Identify which cell holds the provided text, then report its (X, Y) central coordinate. 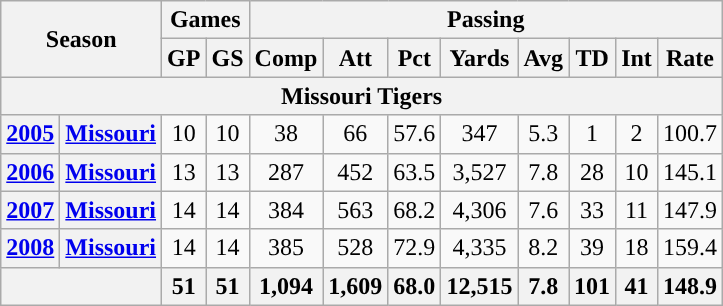
39 (592, 248)
GS (228, 58)
347 (480, 134)
287 (286, 172)
66 (356, 134)
385 (286, 248)
4,335 (480, 248)
Passing (486, 20)
68.2 (414, 210)
28 (592, 172)
11 (637, 210)
Season (82, 39)
4,306 (480, 210)
Comp (286, 58)
5.3 (544, 134)
2007 (30, 210)
12,515 (480, 286)
100.7 (690, 134)
3,527 (480, 172)
528 (356, 248)
101 (592, 286)
TD (592, 58)
2008 (30, 248)
68.0 (414, 286)
Pct (414, 58)
Att (356, 58)
33 (592, 210)
72.9 (414, 248)
2006 (30, 172)
GP (184, 58)
Avg (544, 58)
38 (286, 134)
8.2 (544, 248)
147.9 (690, 210)
Missouri Tigers (362, 96)
18 (637, 248)
1,094 (286, 286)
2 (637, 134)
452 (356, 172)
57.6 (414, 134)
Rate (690, 58)
148.9 (690, 286)
1,609 (356, 286)
384 (286, 210)
41 (637, 286)
159.4 (690, 248)
2005 (30, 134)
63.5 (414, 172)
563 (356, 210)
7.6 (544, 210)
1 (592, 134)
Yards (480, 58)
Int (637, 58)
145.1 (690, 172)
Games (206, 20)
